Output the [x, y] coordinate of the center of the cell containing the given text.  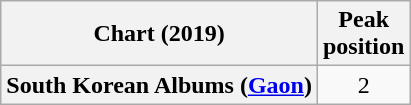
Peakposition [363, 34]
2 [363, 85]
South Korean Albums (Gaon) [160, 85]
Chart (2019) [160, 34]
